Return (X, Y) of the center of cell containing provided text 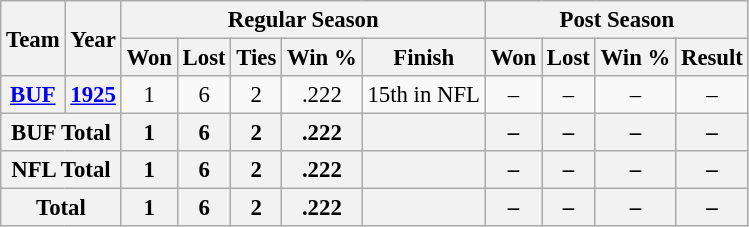
Finish (424, 58)
Team (33, 38)
BUF Total (61, 133)
1925 (93, 95)
15th in NFL (424, 95)
BUF (33, 95)
Total (61, 208)
Ties (256, 58)
Result (712, 58)
Year (93, 38)
Regular Season (303, 20)
Post Season (616, 20)
NFL Total (61, 170)
